For the text-containing cell, return its midpoint in [x, y] coordinate format. 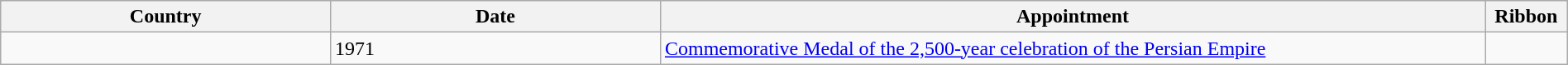
Appointment [1072, 17]
Commemorative Medal of the 2,500-year celebration of the Persian Empire [1072, 48]
1971 [496, 48]
Date [496, 17]
Ribbon [1527, 17]
Country [165, 17]
